Determine the [X, Y] coordinate at the center of the cell enclosing the given text.  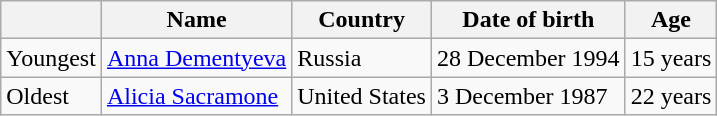
Oldest [52, 96]
22 years [671, 96]
3 December 1987 [528, 96]
Country [362, 20]
Date of birth [528, 20]
Age [671, 20]
Russia [362, 58]
Anna Dementyeva [196, 58]
Name [196, 20]
United States [362, 96]
Alicia Sacramone [196, 96]
28 December 1994 [528, 58]
Youngest [52, 58]
15 years [671, 58]
